For the text-containing cell, return its midpoint in (x, y) coordinate format. 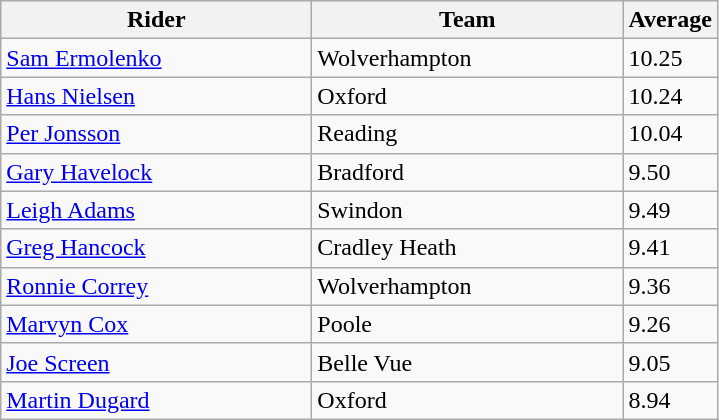
Per Jonsson (156, 134)
Belle Vue (468, 362)
Poole (468, 324)
9.36 (670, 286)
Ronnie Correy (156, 286)
Rider (156, 20)
Greg Hancock (156, 248)
Cradley Heath (468, 248)
10.04 (670, 134)
Leigh Adams (156, 210)
10.24 (670, 96)
Swindon (468, 210)
8.94 (670, 400)
9.50 (670, 172)
Average (670, 20)
9.49 (670, 210)
Sam Ermolenko (156, 58)
9.26 (670, 324)
10.25 (670, 58)
9.41 (670, 248)
Bradford (468, 172)
Marvyn Cox (156, 324)
Gary Havelock (156, 172)
Hans Nielsen (156, 96)
Joe Screen (156, 362)
9.05 (670, 362)
Martin Dugard (156, 400)
Reading (468, 134)
Team (468, 20)
